Return [x, y] of the center of cell containing provided text 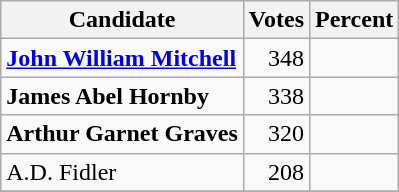
Percent [354, 20]
James Abel Hornby [122, 96]
John William Mitchell [122, 58]
208 [276, 172]
338 [276, 96]
Votes [276, 20]
348 [276, 58]
A.D. Fidler [122, 172]
Candidate [122, 20]
320 [276, 134]
Arthur Garnet Graves [122, 134]
